Identify which cell holds the provided text, then report its (x, y) central coordinate. 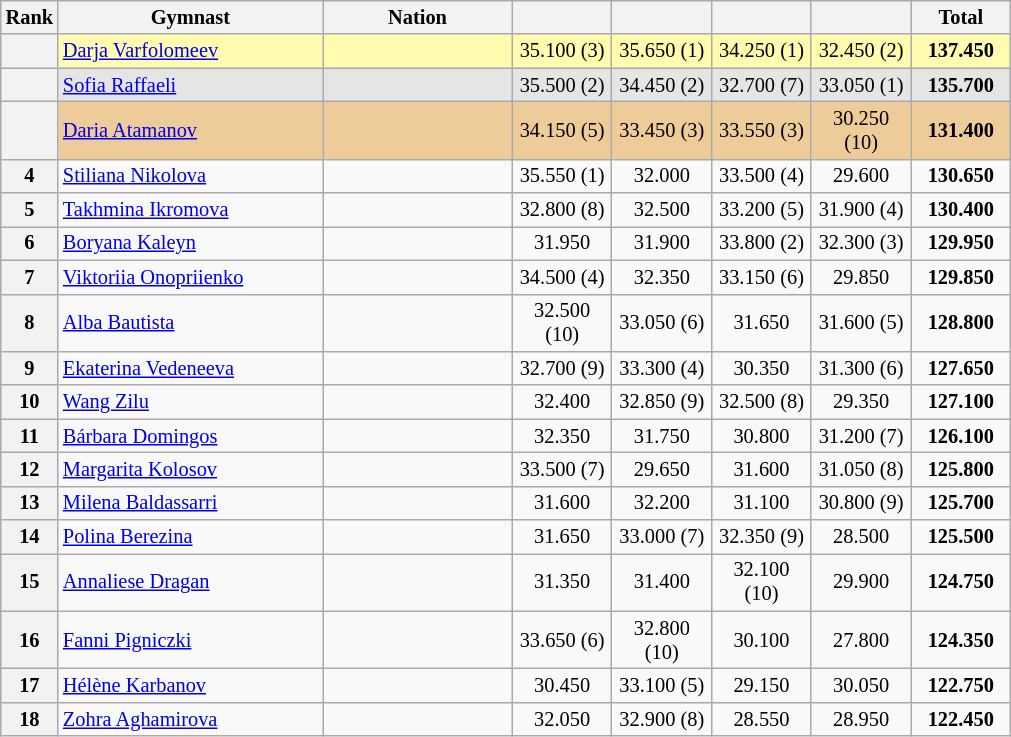
124.350 (961, 640)
31.950 (562, 243)
29.900 (861, 582)
126.100 (961, 436)
30.800 (9) (861, 503)
17 (30, 685)
Takhmina Ikromova (190, 210)
32.500 (10) (562, 323)
33.050 (1) (861, 85)
Viktoriia Onopriienko (190, 277)
30.250 (10) (861, 130)
129.850 (961, 277)
128.800 (961, 323)
Sofia Raffaeli (190, 85)
34.500 (4) (562, 277)
34.250 (1) (762, 51)
124.750 (961, 582)
33.550 (3) (762, 130)
6 (30, 243)
Fanni Pigniczki (190, 640)
33.800 (2) (762, 243)
35.650 (1) (662, 51)
Alba Bautista (190, 323)
32.000 (662, 176)
33.050 (6) (662, 323)
31.750 (662, 436)
Darja Varfolomeev (190, 51)
122.450 (961, 719)
Total (961, 17)
14 (30, 537)
32.800 (10) (662, 640)
15 (30, 582)
35.550 (1) (562, 176)
Zohra Aghamirova (190, 719)
29.650 (662, 469)
31.050 (8) (861, 469)
28.950 (861, 719)
29.150 (762, 685)
32.850 (9) (662, 402)
30.450 (562, 685)
11 (30, 436)
31.200 (7) (861, 436)
31.900 (4) (861, 210)
33.300 (4) (662, 368)
137.450 (961, 51)
130.650 (961, 176)
29.600 (861, 176)
32.050 (562, 719)
30.100 (762, 640)
29.850 (861, 277)
Margarita Kolosov (190, 469)
33.100 (5) (662, 685)
32.100 (10) (762, 582)
Gymnast (190, 17)
131.400 (961, 130)
13 (30, 503)
30.800 (762, 436)
Rank (30, 17)
Stiliana Nikolova (190, 176)
32.400 (562, 402)
35.100 (3) (562, 51)
29.350 (861, 402)
34.150 (5) (562, 130)
32.700 (7) (762, 85)
Boryana Kaleyn (190, 243)
33.150 (6) (762, 277)
33.650 (6) (562, 640)
33.500 (4) (762, 176)
4 (30, 176)
5 (30, 210)
12 (30, 469)
30.050 (861, 685)
31.350 (562, 582)
33.000 (7) (662, 537)
8 (30, 323)
Ekaterina Vedeneeva (190, 368)
33.200 (5) (762, 210)
32.300 (3) (861, 243)
33.500 (7) (562, 469)
31.900 (662, 243)
Nation (418, 17)
33.450 (3) (662, 130)
135.700 (961, 85)
32.450 (2) (861, 51)
Milena Baldassarri (190, 503)
32.900 (8) (662, 719)
Daria Atamanov (190, 130)
122.750 (961, 685)
31.300 (6) (861, 368)
35.500 (2) (562, 85)
127.100 (961, 402)
127.650 (961, 368)
Bárbara Domingos (190, 436)
10 (30, 402)
31.600 (5) (861, 323)
125.700 (961, 503)
32.800 (8) (562, 210)
129.950 (961, 243)
31.400 (662, 582)
18 (30, 719)
16 (30, 640)
28.550 (762, 719)
Hélène Karbanov (190, 685)
9 (30, 368)
31.100 (762, 503)
32.200 (662, 503)
30.350 (762, 368)
32.350 (9) (762, 537)
28.500 (861, 537)
125.800 (961, 469)
32.500 (662, 210)
130.400 (961, 210)
32.700 (9) (562, 368)
125.500 (961, 537)
32.500 (8) (762, 402)
Annaliese Dragan (190, 582)
Polina Berezina (190, 537)
7 (30, 277)
27.800 (861, 640)
Wang Zilu (190, 402)
34.450 (2) (662, 85)
